Return the (x, y) coordinate for the center point of the cell that contains the specified text.  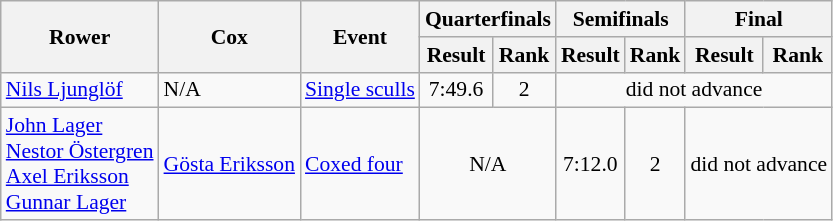
Quarterfinals (488, 19)
John Lager Nestor Östergren Axel Eriksson Gunnar Lager (80, 164)
7:12.0 (590, 164)
Nils Ljunglöf (80, 90)
Rower (80, 36)
7:49.6 (456, 90)
Cox (230, 36)
Coxed four (360, 164)
Final (758, 19)
Single sculls (360, 90)
Semifinals (620, 19)
Gösta Eriksson (230, 164)
Event (360, 36)
